Detect which cell encompasses the target text, then output its [x, y] center coordinate. 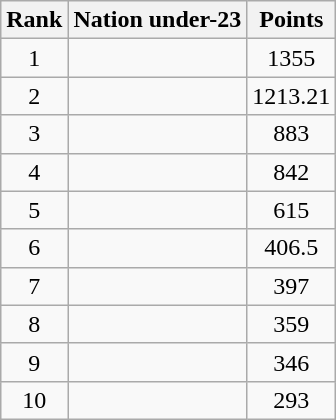
8 [34, 324]
397 [292, 286]
4 [34, 172]
Rank [34, 20]
359 [292, 324]
7 [34, 286]
883 [292, 134]
6 [34, 248]
406.5 [292, 248]
Nation under-23 [158, 20]
1355 [292, 58]
9 [34, 362]
1 [34, 58]
615 [292, 210]
1213.21 [292, 96]
5 [34, 210]
2 [34, 96]
346 [292, 362]
293 [292, 400]
842 [292, 172]
Points [292, 20]
10 [34, 400]
3 [34, 134]
